Locate the cell with the specified text and output its [X, Y] center coordinate. 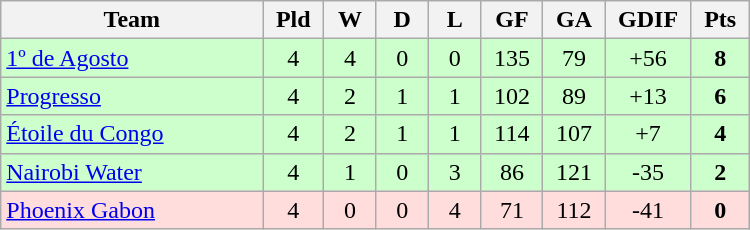
71 [512, 210]
114 [512, 134]
Progresso [132, 96]
135 [512, 58]
121 [574, 172]
8 [720, 58]
-41 [648, 210]
107 [574, 134]
GF [512, 20]
1º de Agosto [132, 58]
Phoenix Gabon [132, 210]
6 [720, 96]
86 [512, 172]
102 [512, 96]
Pts [720, 20]
+56 [648, 58]
Pld [294, 20]
3 [454, 172]
D [402, 20]
Team [132, 20]
L [454, 20]
GDIF [648, 20]
+13 [648, 96]
112 [574, 210]
W [350, 20]
79 [574, 58]
89 [574, 96]
-35 [648, 172]
+7 [648, 134]
Étoile du Congo [132, 134]
Nairobi Water [132, 172]
GA [574, 20]
